Locate the cell with the specified text and output its (x, y) center coordinate. 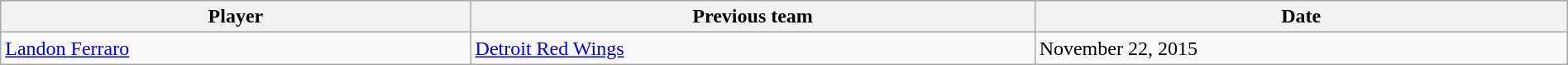
Previous team (753, 17)
Detroit Red Wings (753, 48)
Player (236, 17)
November 22, 2015 (1301, 48)
Date (1301, 17)
Landon Ferraro (236, 48)
